Locate the cell with the specified text and output its (X, Y) center coordinate. 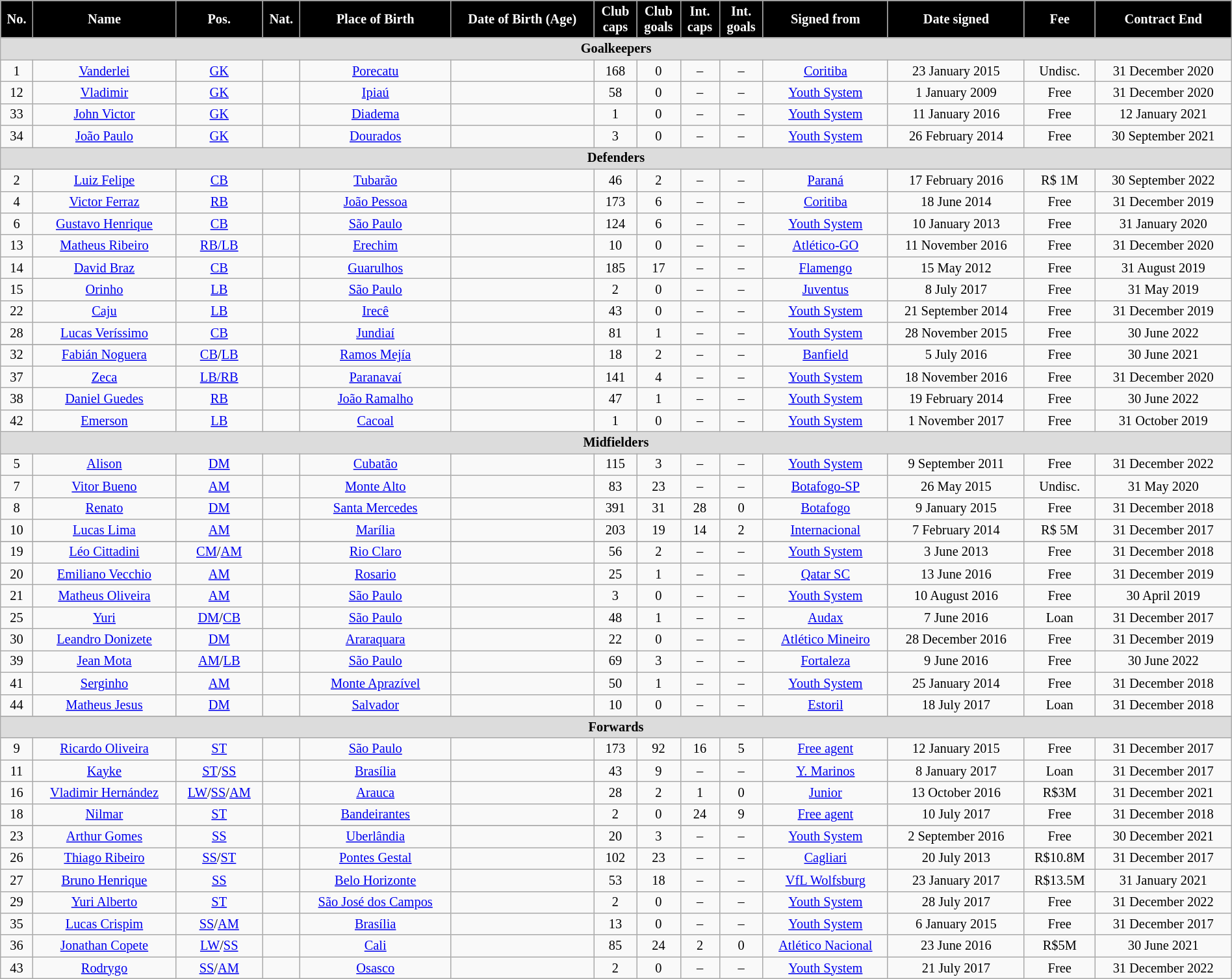
Santa Mercedes (376, 508)
2 September 2016 (956, 837)
5 July 2016 (956, 355)
Contract End (1163, 19)
21 (17, 595)
17 (659, 268)
1 January 2009 (956, 92)
7 (17, 486)
LW/SS (220, 946)
Victor Ferraz (104, 202)
41 (17, 683)
Paraná (825, 180)
Atlético-GO (825, 246)
No. (17, 19)
32 (17, 355)
Alison (104, 464)
Luiz Felipe (104, 180)
30 April 2019 (1163, 595)
7 June 2016 (956, 618)
9 June 2016 (956, 661)
AM/LB (220, 661)
Botafogo (825, 508)
Juventus (825, 289)
Ramos Mejía (376, 355)
18 July 2017 (956, 705)
Lucas Veríssimo (104, 333)
69 (615, 661)
Vitor Bueno (104, 486)
Vanderlei (104, 71)
DM/CB (220, 618)
58 (615, 92)
Dourados (376, 137)
LW/SS/AM (220, 792)
21 July 2017 (956, 968)
23 January 2017 (956, 880)
27 (17, 880)
Diadema (376, 114)
São José dos Campos (376, 902)
8 July 2017 (956, 289)
Rio Claro (376, 552)
R$5M (1059, 946)
Int.caps (700, 19)
31 May 2020 (1163, 486)
RB/LB (220, 246)
Paranavaí (376, 377)
Erechim (376, 246)
João Ramalho (376, 398)
SS/ST (220, 858)
Guarulhos (376, 268)
Cali (376, 946)
Araraquara (376, 640)
6 January 2015 (956, 924)
Goalkeepers (616, 49)
Pos. (220, 19)
R$13.5M (1059, 880)
Zeca (104, 377)
185 (615, 268)
48 (615, 618)
Gustavo Henrique (104, 224)
11 November 2016 (956, 246)
85 (615, 946)
Belo Horizonte (376, 880)
23 June 2016 (956, 946)
Fortaleza (825, 661)
Pontes Gestal (376, 858)
Lucas Lima (104, 530)
391 (615, 508)
21 September 2014 (956, 311)
Daniel Guedes (104, 398)
Forwards (616, 727)
Int.goals (741, 19)
Kayke (104, 771)
31 January 2021 (1163, 880)
Banfield (825, 355)
115 (615, 464)
56 (615, 552)
31 October 2019 (1163, 421)
31 December 2021 (1163, 792)
Renato (104, 508)
28 November 2015 (956, 333)
Tubarão (376, 180)
31 (659, 508)
Internacional (825, 530)
37 (17, 377)
Cubatão (376, 464)
13 June 2016 (956, 574)
Place of Birth (376, 19)
92 (659, 749)
Monte Aprazível (376, 683)
John Victor (104, 114)
11 (17, 771)
15 May 2012 (956, 268)
Date signed (956, 19)
Arauca (376, 792)
1 November 2017 (956, 421)
18 June 2014 (956, 202)
Matheus Jesus (104, 705)
19 February 2014 (956, 398)
Yuri (104, 618)
LB/RB (220, 377)
8 January 2017 (956, 771)
R$10.8M (1059, 858)
Rosario (376, 574)
7 February 2014 (956, 530)
31 January 2020 (1163, 224)
46 (615, 180)
Lucas Crispim (104, 924)
Uberlândia (376, 837)
26 May 2015 (956, 486)
17 February 2016 (956, 180)
Rodrygo (104, 968)
Matheus Ribeiro (104, 246)
12 January 2021 (1163, 114)
Defenders (616, 158)
9 September 2011 (956, 464)
26 February 2014 (956, 137)
Serginho (104, 683)
Caju (104, 311)
30 September 2022 (1163, 180)
Atlético Mineiro (825, 640)
Léo Cittadini (104, 552)
R$ 5M (1059, 530)
102 (615, 858)
Name (104, 19)
Qatar SC (825, 574)
30 September 2021 (1163, 137)
Date of Birth (Age) (522, 19)
Jean Mota (104, 661)
Emerson (104, 421)
Signed from (825, 19)
47 (615, 398)
13 October 2016 (956, 792)
Porecatu (376, 71)
Jundiaí (376, 333)
168 (615, 71)
David Braz (104, 268)
Marília (376, 530)
Ipiaú (376, 92)
39 (17, 661)
23 January 2015 (956, 71)
Yuri Alberto (104, 902)
Fabián Noguera (104, 355)
35 (17, 924)
30 (17, 640)
12 January 2015 (956, 749)
203 (615, 530)
Audax (825, 618)
João Pessoa (376, 202)
81 (615, 333)
28 December 2016 (956, 640)
36 (17, 946)
Estoril (825, 705)
Cacoal (376, 421)
Arthur Gomes (104, 837)
10 July 2017 (956, 815)
33 (17, 114)
31 May 2019 (1163, 289)
8 (17, 508)
26 (17, 858)
Salvador (376, 705)
10 January 2013 (956, 224)
R$ 1M (1059, 180)
20 July 2013 (956, 858)
Jonathan Copete (104, 946)
Irecê (376, 311)
Clubgoals (659, 19)
CB/LB (220, 355)
Bruno Henrique (104, 880)
VfL Wolfsburg (825, 880)
Cagliari (825, 858)
Botafogo-SP (825, 486)
Nat. (281, 19)
Junior (825, 792)
Osasco (376, 968)
Matheus Oliveira (104, 595)
25 January 2014 (956, 683)
João Paulo (104, 137)
Clubcaps (615, 19)
9 January 2015 (956, 508)
3 June 2013 (956, 552)
38 (17, 398)
Monte Alto (376, 486)
Vladimir Hernández (104, 792)
11 January 2016 (956, 114)
15 (17, 289)
CM/AM (220, 552)
Thiago Ribeiro (104, 858)
Y. Marinos (825, 771)
83 (615, 486)
29 (17, 902)
42 (17, 421)
Bandeirantes (376, 815)
Fee (1059, 19)
Atlético Nacional (825, 946)
Ricardo Oliveira (104, 749)
Leandro Donizete (104, 640)
ST/SS (220, 771)
10 August 2016 (956, 595)
Orinho (104, 289)
18 November 2016 (956, 377)
30 December 2021 (1163, 837)
12 (17, 92)
Emiliano Vecchio (104, 574)
44 (17, 705)
R$3M (1059, 792)
50 (615, 683)
Midfielders (616, 443)
28 July 2017 (956, 902)
Vladimir (104, 92)
141 (615, 377)
Nilmar (104, 815)
Flamengo (825, 268)
124 (615, 224)
34 (17, 137)
31 August 2019 (1163, 268)
53 (615, 880)
